Extract the (X, Y) coordinate from the center of the cell holding the provided text.  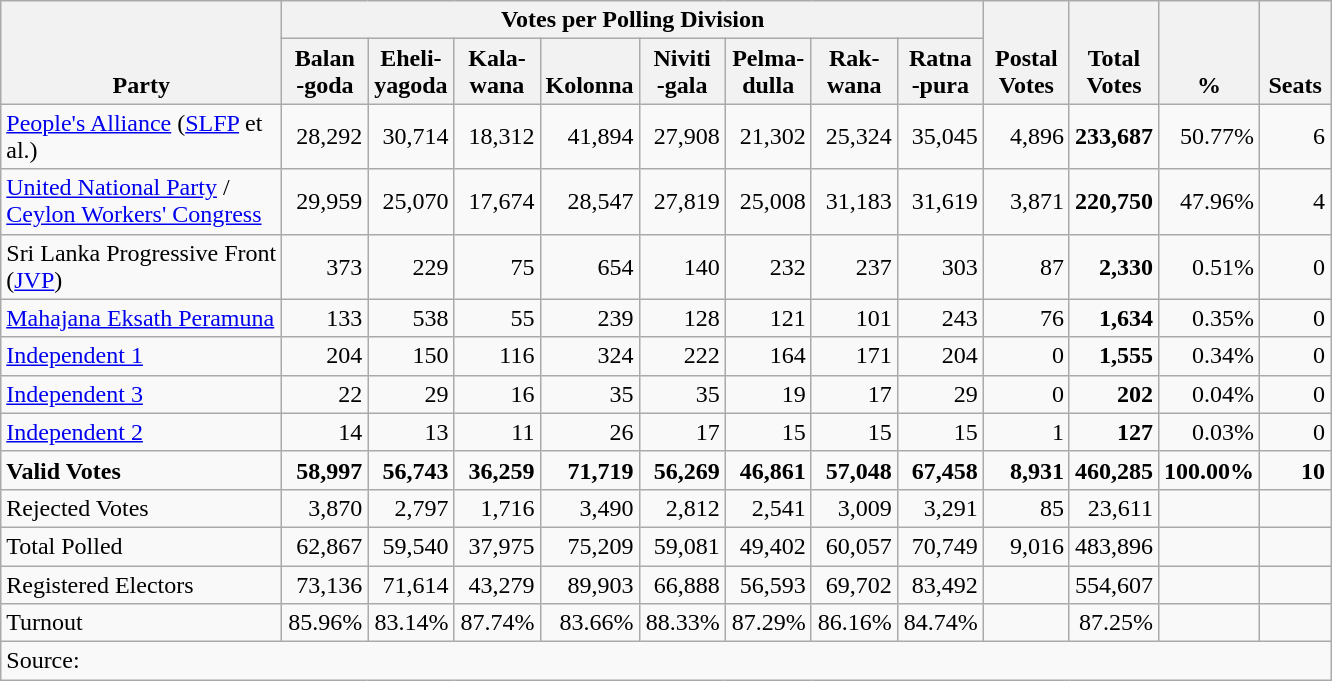
Registered Electors (142, 585)
60,057 (854, 546)
4,896 (1026, 136)
58,997 (325, 470)
Party (142, 52)
0.03% (1208, 432)
84.74% (940, 623)
164 (768, 356)
55 (497, 318)
85.96% (325, 623)
76 (1026, 318)
87.74% (497, 623)
Ratna-pura (940, 72)
303 (940, 266)
Valid Votes (142, 470)
57,048 (854, 470)
United National Party /Ceylon Workers' Congress (142, 202)
150 (411, 356)
56,743 (411, 470)
1,555 (1114, 356)
85 (1026, 508)
Kala-wana (497, 72)
133 (325, 318)
Total Votes (1114, 52)
6 (1296, 136)
0.35% (1208, 318)
243 (940, 318)
31,619 (940, 202)
18,312 (497, 136)
Seats (1296, 52)
25,070 (411, 202)
10 (1296, 470)
35,045 (940, 136)
56,593 (768, 585)
59,540 (411, 546)
1,634 (1114, 318)
Mahajana Eksath Peramuna (142, 318)
83.66% (590, 623)
229 (411, 266)
Source: (666, 661)
171 (854, 356)
100.00% (1208, 470)
46,861 (768, 470)
73,136 (325, 585)
324 (590, 356)
232 (768, 266)
3,490 (590, 508)
67,458 (940, 470)
1,716 (497, 508)
128 (682, 318)
2,797 (411, 508)
Balan-goda (325, 72)
14 (325, 432)
Independent 2 (142, 432)
PostalVotes (1026, 52)
Pelma-dulla (768, 72)
87.29% (768, 623)
87 (1026, 266)
50.77% (1208, 136)
27,908 (682, 136)
Turnout (142, 623)
233,687 (1114, 136)
71,719 (590, 470)
202 (1114, 394)
Independent 3 (142, 394)
43,279 (497, 585)
Niviti-gala (682, 72)
Total Polled (142, 546)
27,819 (682, 202)
0.34% (1208, 356)
Votes per Polling Division (633, 20)
25,008 (768, 202)
21,302 (768, 136)
3,291 (940, 508)
% (1208, 52)
127 (1114, 432)
70,749 (940, 546)
36,259 (497, 470)
89,903 (590, 585)
116 (497, 356)
4 (1296, 202)
29,959 (325, 202)
13 (411, 432)
8,931 (1026, 470)
83.14% (411, 623)
41,894 (590, 136)
0.04% (1208, 394)
554,607 (1114, 585)
23,611 (1114, 508)
69,702 (854, 585)
3,870 (325, 508)
222 (682, 356)
31,183 (854, 202)
0.51% (1208, 266)
66,888 (682, 585)
Kolonna (590, 72)
28,292 (325, 136)
62,867 (325, 546)
2,330 (1114, 266)
37,975 (497, 546)
47.96% (1208, 202)
59,081 (682, 546)
237 (854, 266)
483,896 (1114, 546)
75,209 (590, 546)
373 (325, 266)
25,324 (854, 136)
Rejected Votes (142, 508)
49,402 (768, 546)
16 (497, 394)
30,714 (411, 136)
26 (590, 432)
220,750 (1114, 202)
140 (682, 266)
28,547 (590, 202)
3,009 (854, 508)
460,285 (1114, 470)
3,871 (1026, 202)
88.33% (682, 623)
11 (497, 432)
87.25% (1114, 623)
86.16% (854, 623)
71,614 (411, 585)
People's Alliance (SLFP et al.) (142, 136)
2,541 (768, 508)
Rak-wana (854, 72)
17,674 (497, 202)
2,812 (682, 508)
121 (768, 318)
239 (590, 318)
Independent 1 (142, 356)
101 (854, 318)
83,492 (940, 585)
654 (590, 266)
75 (497, 266)
9,016 (1026, 546)
22 (325, 394)
56,269 (682, 470)
Eheli-yagoda (411, 72)
538 (411, 318)
Sri Lanka Progressive Front (JVP) (142, 266)
1 (1026, 432)
19 (768, 394)
